Determine the [x, y] coordinate at the center of the cell enclosing the given text.  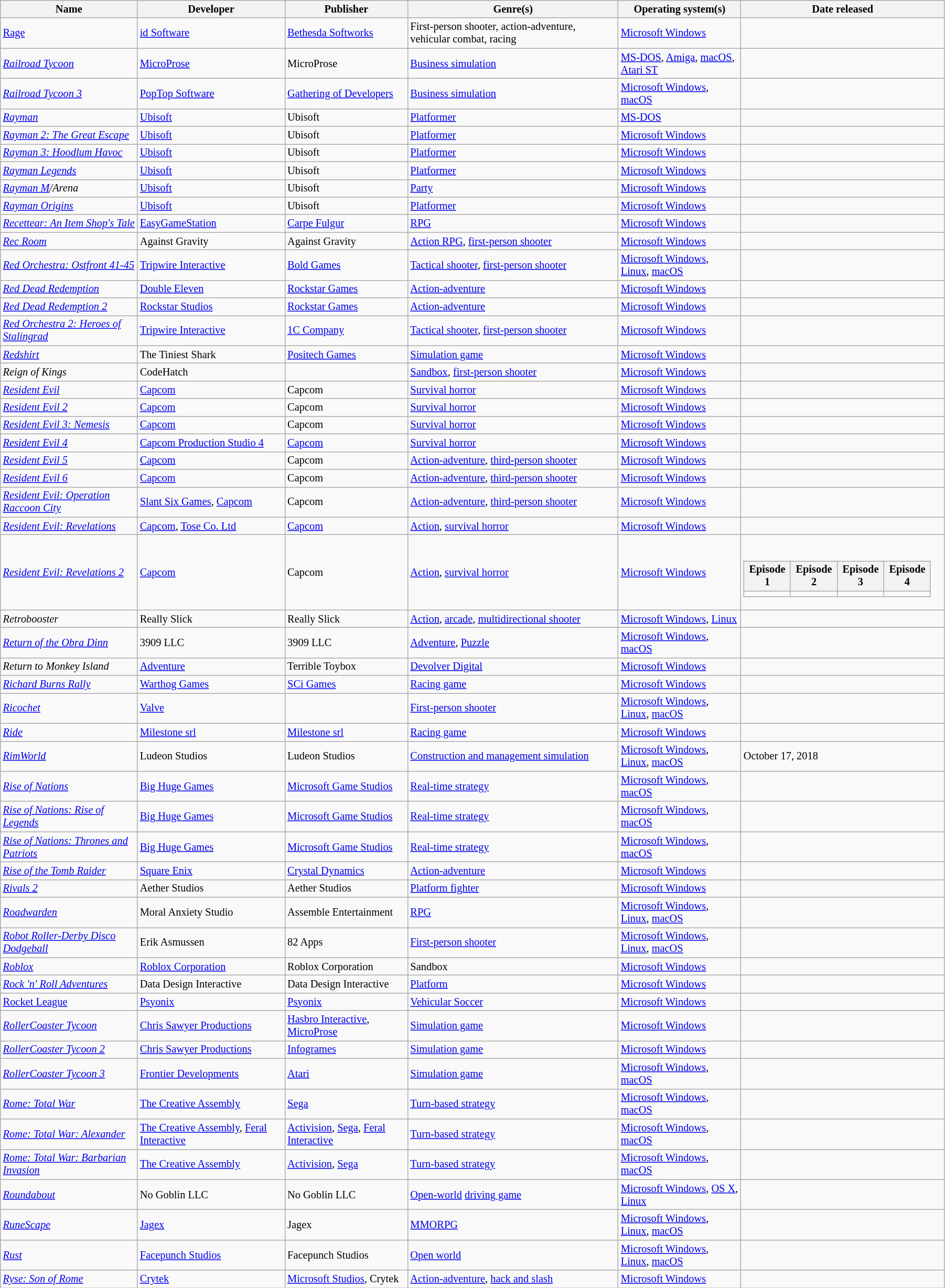
Carpe Fulgur [346, 223]
Rocket League [69, 1002]
Name [69, 9]
Infogrames [346, 1049]
Warthog Games [211, 684]
Open world [513, 1255]
Valve [211, 708]
Roundabout [69, 1195]
First-person shooter, action-adventure, vehicular combat, racing [513, 33]
Roblox [69, 967]
Rockstar Studios [211, 307]
Party [513, 188]
Recettear: An Item Shop's Tale [69, 223]
Terrible Toybox [346, 667]
Sega [346, 1104]
Rayman Origins [69, 206]
Ricochet [69, 708]
Red Orchestra: Ostfront 41-45 [69, 265]
Redshirt [69, 355]
RollerCoaster Tycoon 3 [69, 1074]
Rome: Total War: Alexander [69, 1134]
Adventure [211, 667]
Capcom, Tose Co. Ltd [211, 526]
Episode 2 [814, 576]
Roadwarden [69, 913]
Platform [513, 984]
MMORPG [513, 1225]
Rise of Nations: Thrones and Patriots [69, 847]
Adventure, Puzzle [513, 642]
Genre(s) [513, 9]
Sandbox [513, 967]
CodeHatch [211, 372]
Microsoft Windows, OS X, Linux [680, 1195]
Ryse: Son of Rome [69, 1279]
Episode 1 Episode 2 Episode 3 Episode 4 [843, 572]
Rise of Nations [69, 786]
October 17, 2018 [843, 756]
Rayman M/Arena [69, 188]
Railroad Tycoon [69, 63]
Red Orchestra 2: Heroes of Stalingrad [69, 330]
Resident Evil 4 [69, 443]
Square Enix [211, 871]
Crytek [211, 1279]
Resident Evil 5 [69, 460]
Activision, Sega [346, 1164]
RuneScape [69, 1225]
Red Dead Redemption 2 [69, 307]
Devolver Digital [513, 667]
Hasbro Interactive, MicroProse [346, 1026]
Resident Evil 2 [69, 407]
Robot Roller-Derby Disco Dodgeball [69, 942]
Erik Asmussen [211, 942]
SCi Games [346, 684]
Assemble Entertainment [346, 913]
Rivals 2 [69, 888]
Richard Burns Rally [69, 684]
Crystal Dynamics [346, 871]
Rayman 3: Hoodlum Havoc [69, 153]
Publisher [346, 9]
Resident Evil: Revelations [69, 526]
RollerCoaster Tycoon 2 [69, 1049]
Atari [346, 1074]
82 Apps [346, 942]
The Tiniest Shark [211, 355]
Resident Evil 3: Nemesis [69, 425]
PopTop Software [211, 93]
RollerCoaster Tycoon [69, 1026]
Vehicular Soccer [513, 1002]
id Software [211, 33]
Open-world driving game [513, 1195]
Resident Evil: Operation Raccoon City [69, 502]
Rome: Total War [69, 1104]
Capcom Production Studio 4 [211, 443]
Rec Room [69, 241]
Rome: Total War: Barbarian Invasion [69, 1164]
Return of the Obra Dinn [69, 642]
Microsoft Studios, Crytek [346, 1279]
Rayman 2: The Great Escape [69, 135]
Platform fighter [513, 888]
Developer [211, 9]
Resident Evil: Revelations 2 [69, 572]
Bold Games [346, 265]
Episode 1 [767, 576]
Retrobooster [69, 619]
Rage [69, 33]
EasyGameStation [211, 223]
MS-DOS [680, 117]
Double Eleven [211, 289]
Rock 'n' Roll Adventures [69, 984]
Microsoft Windows, Linux [680, 619]
Rayman [69, 117]
Rise of Nations: Rise of Legends [69, 817]
Action-adventure, hack and slash [513, 1279]
Rust [69, 1255]
Resident Evil [69, 390]
Positech Games [346, 355]
Ride [69, 732]
Red Dead Redemption [69, 289]
Resident Evil 6 [69, 478]
Railroad Tycoon 3 [69, 93]
RimWorld [69, 756]
Construction and management simulation [513, 756]
Slant Six Games, Capcom [211, 502]
Gathering of Developers [346, 93]
Bethesda Softworks [346, 33]
Rise of the Tomb Raider [69, 871]
Action RPG, first-person shooter [513, 241]
Return to Monkey Island [69, 667]
Action, arcade, multidirectional shooter [513, 619]
The Creative Assembly, Feral Interactive [211, 1134]
1C Company [346, 330]
Episode 4 [907, 576]
Frontier Developments [211, 1074]
Moral Anxiety Studio [211, 913]
Reign of Kings [69, 372]
MS-DOS, Amiga, macOS, Atari ST [680, 63]
Date released [843, 9]
Activision, Sega, Feral Interactive [346, 1134]
Operating system(s) [680, 9]
Rayman Legends [69, 170]
Episode 3 [860, 576]
Sandbox, first-person shooter [513, 372]
